Identify which cell holds the provided text, then report its (x, y) central coordinate. 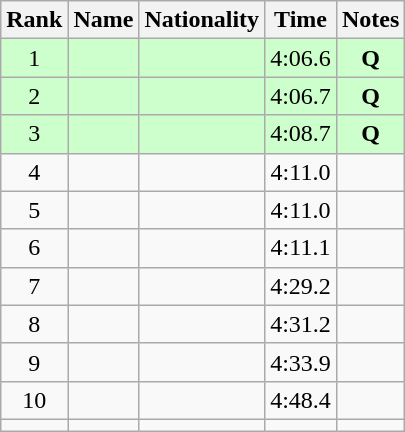
Notes (370, 20)
5 (34, 210)
1 (34, 58)
10 (34, 400)
4:06.7 (301, 96)
4:06.6 (301, 58)
4 (34, 172)
4:29.2 (301, 286)
4:11.1 (301, 248)
2 (34, 96)
8 (34, 324)
Rank (34, 20)
Name (104, 20)
4:33.9 (301, 362)
Time (301, 20)
7 (34, 286)
9 (34, 362)
6 (34, 248)
3 (34, 134)
4:48.4 (301, 400)
4:31.2 (301, 324)
4:08.7 (301, 134)
Nationality (202, 20)
